Output the [X, Y] coordinate of the center of the cell containing the given text.  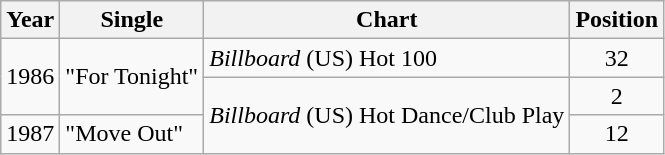
12 [617, 134]
Chart [387, 20]
"For Tonight" [132, 77]
1987 [30, 134]
Position [617, 20]
Billboard (US) Hot Dance/Club Play [387, 115]
Billboard (US) Hot 100 [387, 58]
Single [132, 20]
32 [617, 58]
"Move Out" [132, 134]
Year [30, 20]
2 [617, 96]
1986 [30, 77]
